Search for the cell housing the specified text and yield its (x, y) center coordinate. 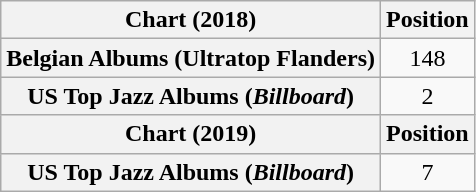
2 (428, 96)
148 (428, 58)
Chart (2019) (191, 134)
Chart (2018) (191, 20)
7 (428, 172)
Belgian Albums (Ultratop Flanders) (191, 58)
